Locate the cell with the specified text and output its (x, y) center coordinate. 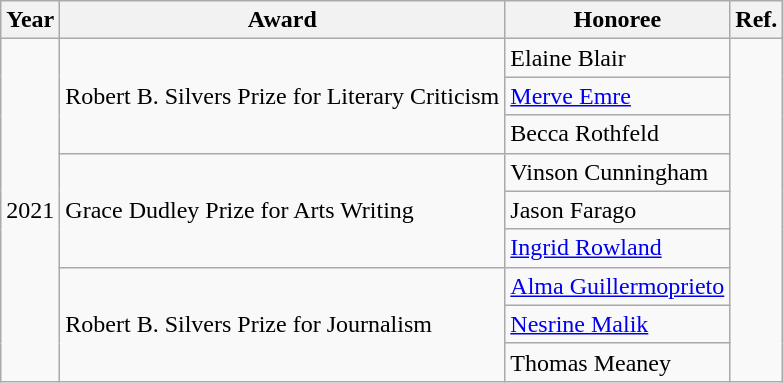
Alma Guillermoprieto (618, 286)
Merve Emre (618, 96)
Ingrid Rowland (618, 248)
2021 (30, 210)
Award (282, 20)
Becca Rothfeld (618, 134)
Honoree (618, 20)
Robert B. Silvers Prize for Literary Criticism (282, 96)
Robert B. Silvers Prize for Journalism (282, 324)
Year (30, 20)
Elaine Blair (618, 58)
Jason Farago (618, 210)
Vinson Cunningham (618, 172)
Nesrine Malik (618, 324)
Ref. (756, 20)
Grace Dudley Prize for Arts Writing (282, 210)
Thomas Meaney (618, 362)
